Scan for the cell matching the given text and deliver its [x, y] coordinate at center. 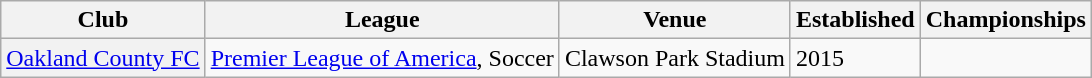
Club [103, 20]
Premier League of America, Soccer [382, 58]
2015 [855, 58]
Clawson Park Stadium [674, 58]
Venue [674, 20]
Championships [1006, 20]
Oakland County FC [103, 58]
League [382, 20]
Established [855, 20]
